Provide the (X, Y) coordinate of the cell's center where the given text is located.  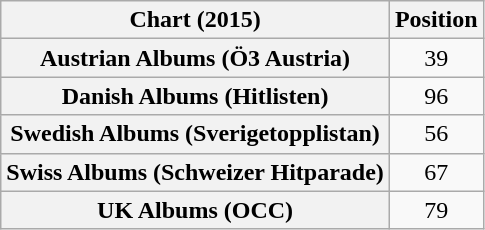
Position (436, 20)
67 (436, 172)
56 (436, 134)
Austrian Albums (Ö3 Austria) (196, 58)
Swiss Albums (Schweizer Hitparade) (196, 172)
39 (436, 58)
79 (436, 210)
Chart (2015) (196, 20)
UK Albums (OCC) (196, 210)
Swedish Albums (Sverigetopplistan) (196, 134)
Danish Albums (Hitlisten) (196, 96)
96 (436, 96)
